Detect which cell encompasses the target text, then output its [X, Y] center coordinate. 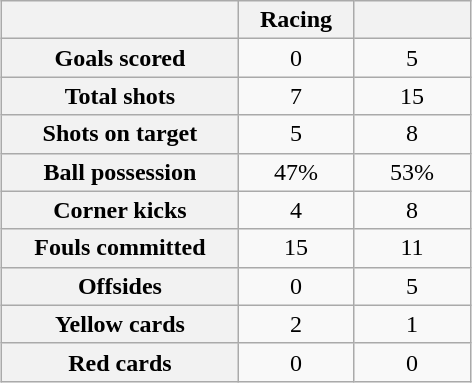
Fouls committed [120, 248]
1 [412, 324]
Goals scored [120, 58]
4 [296, 210]
7 [296, 96]
Offsides [120, 286]
Racing [296, 20]
Ball possession [120, 172]
Total shots [120, 96]
Shots on target [120, 134]
2 [296, 324]
11 [412, 248]
53% [412, 172]
47% [296, 172]
Red cards [120, 362]
Corner kicks [120, 210]
Yellow cards [120, 324]
